Locate the cell with the specified text and output its [X, Y] center coordinate. 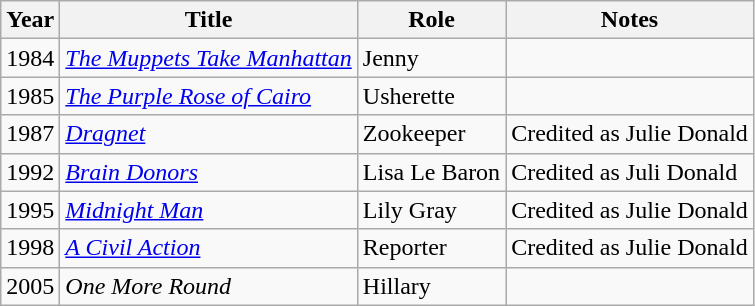
Reporter [431, 248]
The Muppets Take Manhattan [208, 58]
1998 [30, 248]
Usherette [431, 96]
2005 [30, 286]
Dragnet [208, 134]
Credited as Juli Donald [630, 172]
Midnight Man [208, 210]
Lily Gray [431, 210]
Zookeeper [431, 134]
The Purple Rose of Cairo [208, 96]
Notes [630, 20]
1987 [30, 134]
Role [431, 20]
A Civil Action [208, 248]
Jenny [431, 58]
1995 [30, 210]
1984 [30, 58]
One More Round [208, 286]
Lisa Le Baron [431, 172]
Title [208, 20]
Year [30, 20]
Hillary [431, 286]
Brain Donors [208, 172]
1992 [30, 172]
1985 [30, 96]
